Return the (X, Y) coordinate for the center point of the cell that contains the specified text.  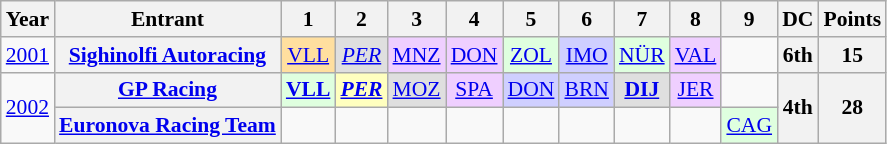
Sighinolfi Autoracing (168, 55)
Entrant (168, 19)
2 (361, 19)
GP Racing (168, 90)
15 (852, 55)
MOZ (417, 90)
DC (798, 19)
NÜR (642, 55)
Year (28, 19)
VAL (696, 55)
JER (696, 90)
MNZ (417, 55)
ZOL (532, 55)
SPA (474, 90)
BRN (586, 90)
8 (696, 19)
1 (308, 19)
9 (749, 19)
3 (417, 19)
Euronova Racing Team (168, 126)
2001 (28, 55)
4 (474, 19)
6th (798, 55)
Points (852, 19)
28 (852, 108)
DIJ (642, 90)
CAG (749, 126)
7 (642, 19)
IMO (586, 55)
5 (532, 19)
6 (586, 19)
4th (798, 108)
2002 (28, 108)
